Output the (x, y) coordinate of the center of the cell containing the given text.  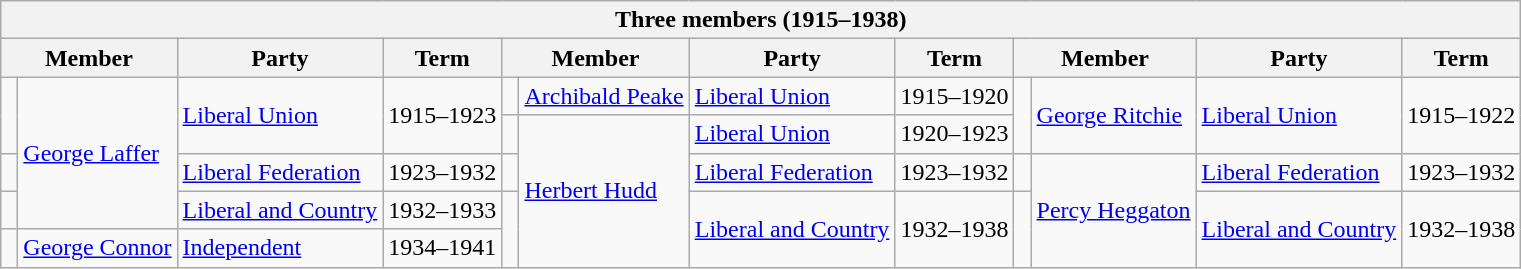
Independent (280, 248)
1915–1922 (1462, 115)
1934–1941 (442, 248)
1915–1920 (954, 96)
George Laffer (98, 153)
George Connor (98, 248)
Archibald Peake (604, 96)
1932–1933 (442, 210)
Percy Heggaton (1114, 210)
1920–1923 (954, 134)
1915–1923 (442, 115)
Herbert Hudd (604, 191)
George Ritchie (1114, 115)
Three members (1915–1938) (761, 20)
